Extract the [X, Y] coordinate from the center of the cell holding the provided text.  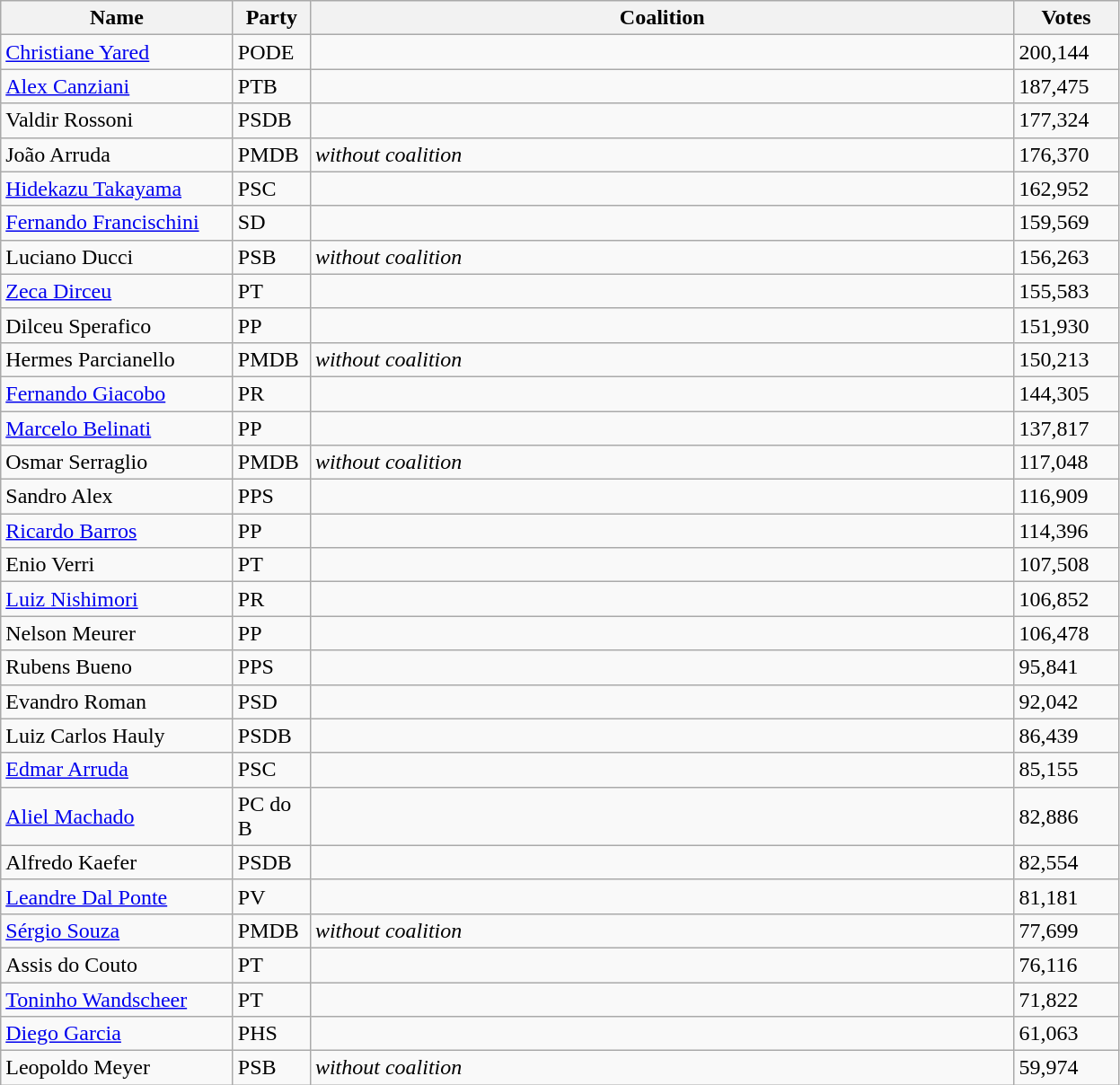
Evandro Roman [117, 701]
106,852 [1066, 599]
Hidekazu Takayama [117, 189]
95,841 [1066, 667]
Luciano Ducci [117, 257]
Votes [1066, 18]
71,822 [1066, 1000]
Luiz Carlos Hauly [117, 736]
82,554 [1066, 862]
SD [271, 223]
PHS [271, 1034]
151,930 [1066, 325]
Luiz Nishimori [117, 599]
Sandro Alex [117, 497]
61,063 [1066, 1034]
PC do B [271, 816]
92,042 [1066, 701]
PV [271, 896]
144,305 [1066, 393]
Rubens Bueno [117, 667]
162,952 [1066, 189]
Alex Canziani [117, 86]
107,508 [1066, 565]
Fernando Giacobo [117, 393]
PODE [271, 52]
Coalition [662, 18]
59,974 [1066, 1068]
PTB [271, 86]
Alfredo Kaefer [117, 862]
PSD [271, 701]
Osmar Serraglio [117, 463]
Dilceu Sperafico [117, 325]
81,181 [1066, 896]
Zeca Dirceu [117, 291]
Christiane Yared [117, 52]
200,144 [1066, 52]
Leopoldo Meyer [117, 1068]
116,909 [1066, 497]
Nelson Meurer [117, 633]
82,886 [1066, 816]
159,569 [1066, 223]
Diego Garcia [117, 1034]
86,439 [1066, 736]
Hermes Parcianello [117, 359]
106,478 [1066, 633]
Party [271, 18]
Fernando Francischini [117, 223]
156,263 [1066, 257]
Enio Verri [117, 565]
Valdir Rossoni [117, 120]
137,817 [1066, 428]
85,155 [1066, 770]
Toninho Wandscheer [117, 1000]
114,396 [1066, 531]
150,213 [1066, 359]
176,370 [1066, 154]
João Arruda [117, 154]
Marcelo Belinati [117, 428]
Ricardo Barros [117, 531]
Aliel Machado [117, 816]
117,048 [1066, 463]
Sérgio Souza [117, 931]
Assis do Couto [117, 965]
155,583 [1066, 291]
187,475 [1066, 86]
Name [117, 18]
76,116 [1066, 965]
177,324 [1066, 120]
77,699 [1066, 931]
Leandre Dal Ponte [117, 896]
Edmar Arruda [117, 770]
